From the cell containing the given text, extract its center point as (x, y) coordinate. 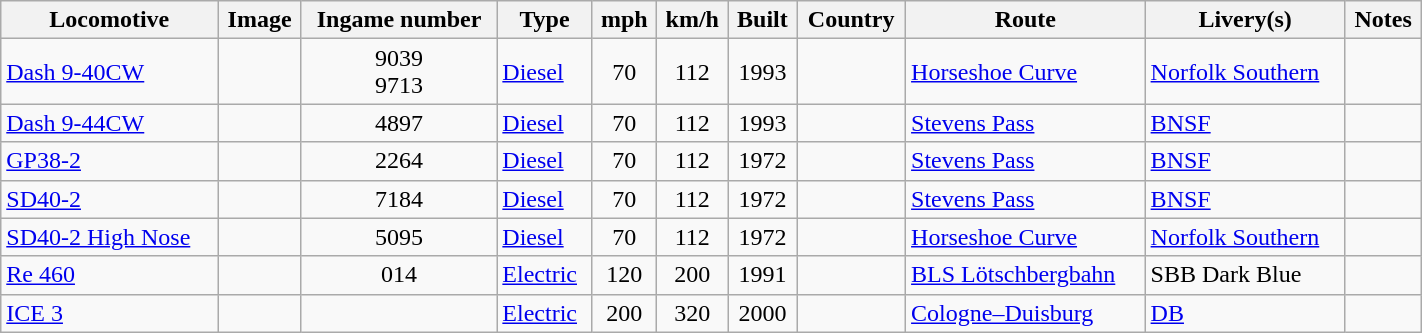
5095 (399, 237)
Dash 9-40CW (110, 72)
014 (399, 275)
BLS Lötschbergbahn (1026, 275)
Locomotive (110, 20)
120 (624, 275)
1991 (762, 275)
Re 460 (110, 275)
Cologne–Duisburg (1026, 313)
2000 (762, 313)
Country (852, 20)
Route (1026, 20)
90399713 (399, 72)
GP38-2 (110, 161)
Notes (1383, 20)
4897 (399, 123)
SD40-2 High Nose (110, 237)
DB (1245, 313)
SBB Dark Blue (1245, 275)
Dash 9-44CW (110, 123)
Built (762, 20)
Livery(s) (1245, 20)
Type (544, 20)
2264 (399, 161)
7184 (399, 199)
ICE 3 (110, 313)
Ingame number (399, 20)
SD40-2 (110, 199)
320 (692, 313)
Image (260, 20)
km/h (692, 20)
mph (624, 20)
